Identify which cell holds the provided text, then report its [x, y] central coordinate. 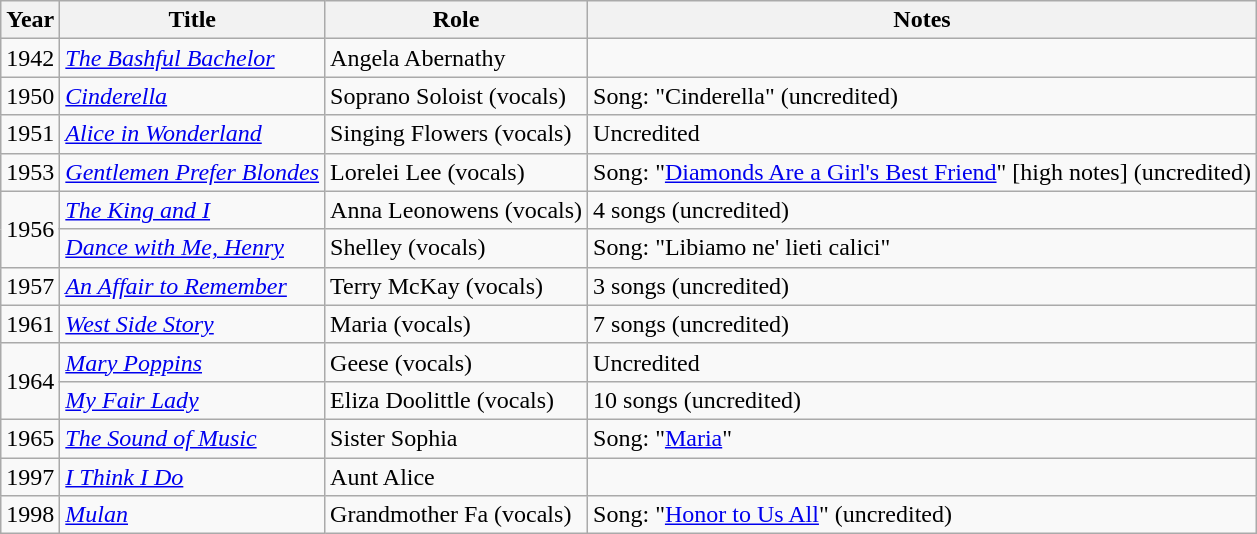
Notes [922, 20]
1964 [30, 381]
1950 [30, 96]
Anna Leonowens (vocals) [456, 210]
Gentlemen Prefer Blondes [192, 172]
1951 [30, 134]
Mary Poppins [192, 362]
1957 [30, 286]
Title [192, 20]
Cinderella [192, 96]
3 songs (uncredited) [922, 286]
Terry McKay (vocals) [456, 286]
1998 [30, 515]
The King and I [192, 210]
Song: "Honor to Us All" (uncredited) [922, 515]
Aunt Alice [456, 477]
Soprano Soloist (vocals) [456, 96]
Maria (vocals) [456, 324]
1997 [30, 477]
Eliza Doolittle (vocals) [456, 400]
Mulan [192, 515]
The Sound of Music [192, 438]
Geese (vocals) [456, 362]
Song: "Diamonds Are a Girl's Best Friend" [high notes] (uncredited) [922, 172]
Grandmother Fa (vocals) [456, 515]
Angela Abernathy [456, 58]
1942 [30, 58]
Role [456, 20]
Alice in Wonderland [192, 134]
Sister Sophia [456, 438]
My Fair Lady [192, 400]
10 songs (uncredited) [922, 400]
1961 [30, 324]
7 songs (uncredited) [922, 324]
Shelley (vocals) [456, 248]
4 songs (uncredited) [922, 210]
The Bashful Bachelor [192, 58]
1956 [30, 229]
Year [30, 20]
Singing Flowers (vocals) [456, 134]
Song: "Cinderella" (uncredited) [922, 96]
Dance with Me, Henry [192, 248]
I Think I Do [192, 477]
Song: "Libiamo ne' lieti calici" [922, 248]
1965 [30, 438]
Song: "Maria" [922, 438]
Lorelei Lee (vocals) [456, 172]
1953 [30, 172]
An Affair to Remember [192, 286]
West Side Story [192, 324]
